Scan for the cell matching the given text and deliver its (x, y) coordinate at center. 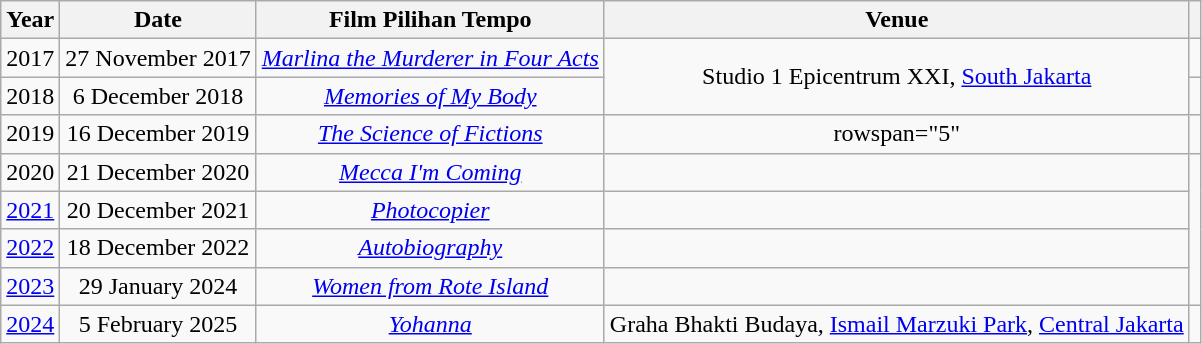
Yohanna (430, 324)
27 November 2017 (158, 58)
Studio 1 Epicentrum XXI, South Jakarta (896, 77)
The Science of Fictions (430, 134)
Mecca I'm Coming (430, 172)
18 December 2022 (158, 248)
2019 (30, 134)
21 December 2020 (158, 172)
2024 (30, 324)
Film Pilihan Tempo (430, 20)
Date (158, 20)
Memories of My Body (430, 96)
2020 (30, 172)
Autobiography (430, 248)
2022 (30, 248)
Photocopier (430, 210)
2021 (30, 210)
2018 (30, 96)
rowspan="5" (896, 134)
16 December 2019 (158, 134)
Marlina the Murderer in Four Acts (430, 58)
5 February 2025 (158, 324)
2023 (30, 286)
Year (30, 20)
Women from Rote Island (430, 286)
Venue (896, 20)
20 December 2021 (158, 210)
6 December 2018 (158, 96)
Graha Bhakti Budaya, Ismail Marzuki Park, Central Jakarta (896, 324)
29 January 2024 (158, 286)
2017 (30, 58)
